For the text-containing cell, return its midpoint in (x, y) coordinate format. 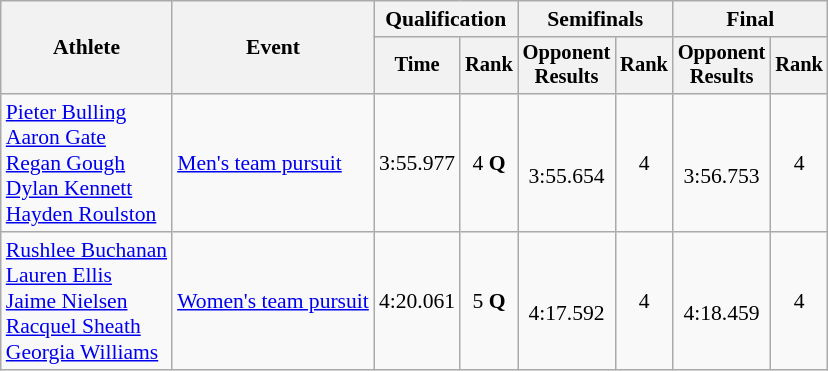
3:55.654 (566, 163)
Time (417, 66)
Rushlee BuchananLauren EllisJaime NielsenRacquel SheathGeorgia Williams (86, 301)
4 Q (489, 163)
Event (273, 48)
Semifinals (596, 19)
Final (750, 19)
4:20.061 (417, 301)
4:17.592 (566, 301)
Athlete (86, 48)
Qualification (446, 19)
Women's team pursuit (273, 301)
3:55.977 (417, 163)
5 Q (489, 301)
4:18.459 (722, 301)
3:56.753 (722, 163)
Pieter BullingAaron GateRegan GoughDylan KennettHayden Roulston (86, 163)
Men's team pursuit (273, 163)
